Scan for the cell matching the given text and deliver its [x, y] coordinate at center. 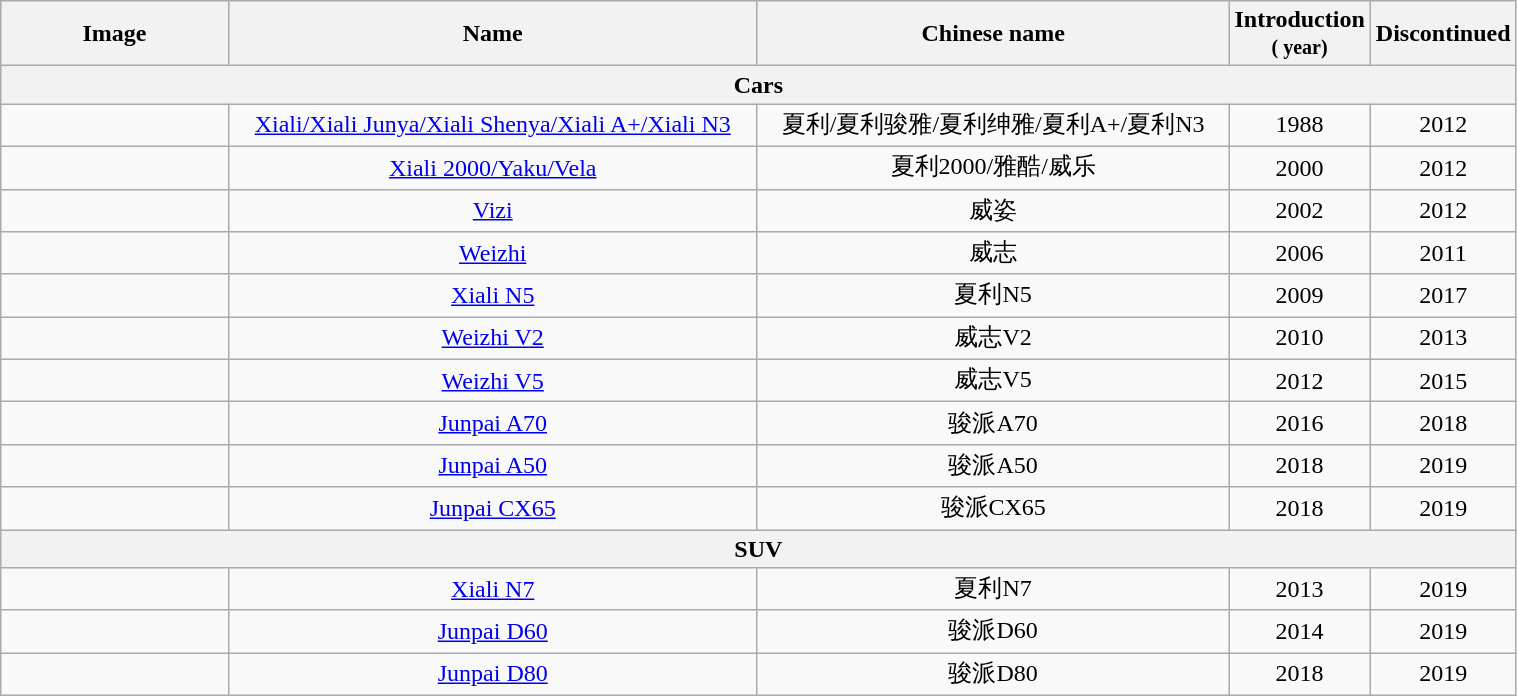
夏利/夏利骏雅/夏利绅雅/夏利A+/夏利N3 [993, 126]
威志 [993, 254]
Xiali N5 [492, 296]
威志V2 [993, 338]
Xiali N7 [492, 590]
Junpai A50 [492, 466]
骏派CX65 [993, 508]
Weizhi V2 [492, 338]
2017 [1443, 296]
Discontinued [1443, 34]
Vizi [492, 210]
2015 [1443, 380]
骏派A50 [993, 466]
夏利2000/雅酷/威乐 [993, 168]
骏派A70 [993, 424]
2011 [1443, 254]
Cars [758, 85]
Junpai CX65 [492, 508]
2010 [1300, 338]
夏利N7 [993, 590]
Junpai D80 [492, 674]
Junpai D60 [492, 632]
夏利N5 [993, 296]
Junpai A70 [492, 424]
Chinese name [993, 34]
2016 [1300, 424]
骏派D80 [993, 674]
2002 [1300, 210]
SUV [758, 549]
Image [114, 34]
Xiali 2000/Yaku/Vela [492, 168]
2000 [1300, 168]
Introduction( year) [1300, 34]
2014 [1300, 632]
威志V5 [993, 380]
2009 [1300, 296]
Weizhi [492, 254]
1988 [1300, 126]
骏派D60 [993, 632]
Name [492, 34]
Xiali/Xiali Junya/Xiali Shenya/Xiali A+/Xiali N3 [492, 126]
2006 [1300, 254]
威姿 [993, 210]
Weizhi V5 [492, 380]
